Locate the cell with the specified text and output its [X, Y] center coordinate. 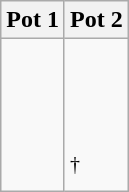
Pot 2 [96, 20]
Pot 1 [33, 20]
† [96, 116]
